Detect which cell encompasses the target text, then output its [X, Y] center coordinate. 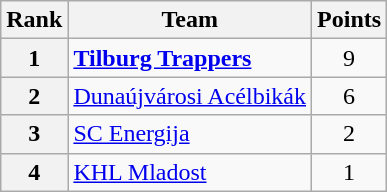
6 [350, 96]
KHL Mladost [190, 172]
Points [350, 20]
3 [34, 134]
SC Energija [190, 134]
4 [34, 172]
Team [190, 20]
9 [350, 58]
Tilburg Trappers [190, 58]
Rank [34, 20]
Dunaújvárosi Acélbikák [190, 96]
